Find where the given text appears and provide that cell's center as [X, Y] coordinate. 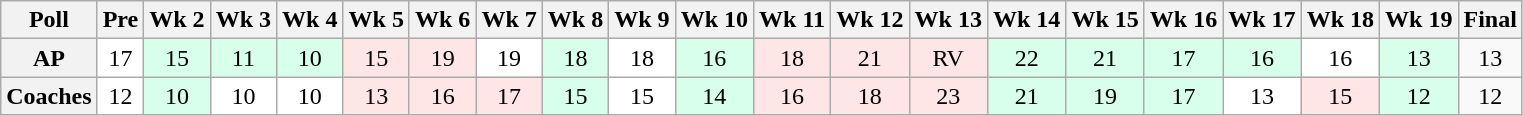
Wk 8 [575, 20]
23 [948, 96]
Wk 13 [948, 20]
Wk 5 [376, 20]
Wk 4 [310, 20]
Wk 19 [1419, 20]
Poll [49, 20]
RV [948, 58]
Wk 11 [792, 20]
Wk 15 [1105, 20]
Wk 12 [870, 20]
Wk 16 [1183, 20]
14 [714, 96]
Wk 6 [442, 20]
22 [1026, 58]
Wk 17 [1262, 20]
Wk 14 [1026, 20]
Wk 3 [243, 20]
AP [49, 58]
Pre [120, 20]
Wk 2 [177, 20]
Final [1490, 20]
Wk 7 [509, 20]
Coaches [49, 96]
Wk 18 [1340, 20]
Wk 10 [714, 20]
11 [243, 58]
Wk 9 [642, 20]
